Capture the cell that displays the provided text and extract its [x, y] central coordinate. 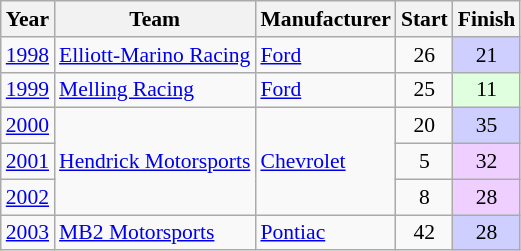
8 [424, 197]
Manufacturer [325, 19]
35 [487, 126]
1998 [28, 55]
Pontiac [325, 233]
MB2 Motorsports [154, 233]
2003 [28, 233]
Finish [487, 19]
20 [424, 126]
25 [424, 90]
Start [424, 19]
2001 [28, 162]
Melling Racing [154, 90]
32 [487, 162]
5 [424, 162]
Team [154, 19]
Year [28, 19]
1999 [28, 90]
Hendrick Motorsports [154, 162]
21 [487, 55]
26 [424, 55]
Chevrolet [325, 162]
11 [487, 90]
2002 [28, 197]
2000 [28, 126]
Elliott-Marino Racing [154, 55]
42 [424, 233]
